Find where the given text appears and provide that cell's center as [X, Y] coordinate. 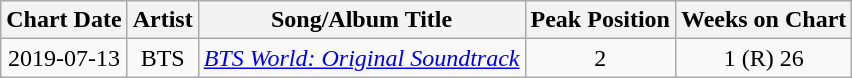
Artist [162, 20]
2 [600, 58]
2019-07-13 [64, 58]
Peak Position [600, 20]
BTS World: Original Soundtrack [362, 58]
1 (R) 26 [763, 58]
Song/Album Title [362, 20]
BTS [162, 58]
Chart Date [64, 20]
Weeks on Chart [763, 20]
